Search for the cell housing the specified text and yield its (X, Y) center coordinate. 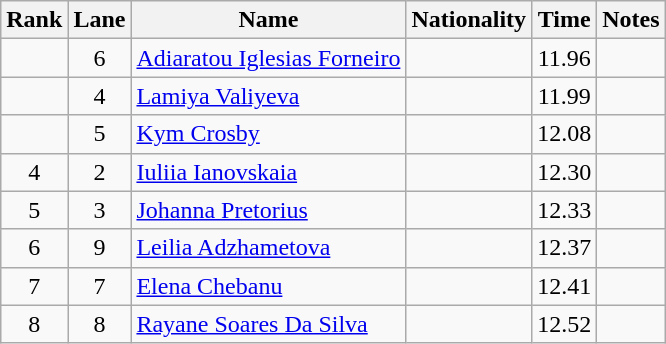
Adiaratou Iglesias Forneiro (268, 58)
Leilia Adzhametova (268, 248)
Rayane Soares Da Silva (268, 324)
11.96 (564, 58)
Johanna Pretorius (268, 210)
12.30 (564, 172)
Notes (631, 20)
12.52 (564, 324)
Nationality (469, 20)
11.99 (564, 96)
Iuliia Ianovskaia (268, 172)
12.33 (564, 210)
Lane (100, 20)
Rank (34, 20)
3 (100, 210)
2 (100, 172)
9 (100, 248)
Lamiya Valiyeva (268, 96)
Time (564, 20)
12.37 (564, 248)
12.08 (564, 134)
Kym Crosby (268, 134)
Name (268, 20)
Elena Chebanu (268, 286)
12.41 (564, 286)
